Return [X, Y] of the center of cell containing provided text 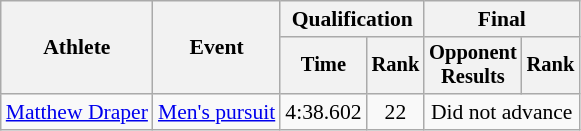
Matthew Draper [77, 112]
Event [216, 48]
OpponentResults [472, 66]
Athlete [77, 48]
4:38.602 [323, 112]
22 [396, 112]
Time [323, 66]
Did not advance [502, 112]
Men's pursuit [216, 112]
Final [502, 19]
Qualification [352, 19]
